Capture the cell that displays the provided text and extract its [X, Y] central coordinate. 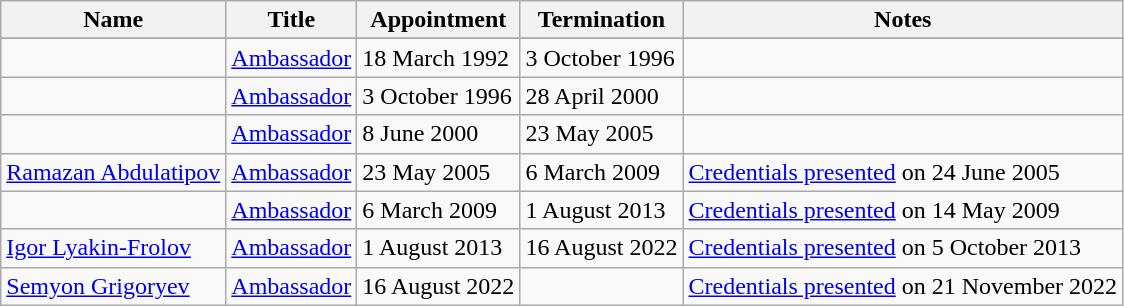
Credentials presented on 24 June 2005 [903, 172]
Credentials presented on 5 October 2013 [903, 248]
Semyon Grigoryev [114, 286]
8 June 2000 [438, 134]
Name [114, 20]
Credentials presented on 14 May 2009 [903, 210]
Igor Lyakin-Frolov [114, 248]
18 March 1992 [438, 58]
Ramazan Abdulatipov [114, 172]
Credentials presented on 21 November 2022 [903, 286]
Title [292, 20]
28 April 2000 [602, 96]
Appointment [438, 20]
Termination [602, 20]
Notes [903, 20]
